Return the (x, y) coordinate for the center point of the cell that contains the specified text.  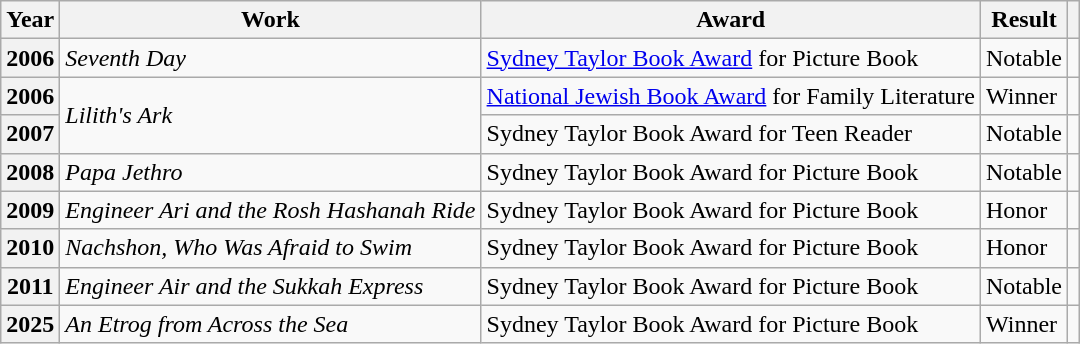
Seventh Day (270, 58)
An Etrog from Across the Sea (270, 324)
Lilith's Ark (270, 115)
Result (1024, 20)
2025 (30, 324)
National Jewish Book Award for Family Literature (730, 96)
Papa Jethro (270, 172)
2009 (30, 210)
Engineer Ari and the Rosh Hashanah Ride (270, 210)
Sydney Taylor Book Award for Teen Reader (730, 134)
Engineer Air and the Sukkah Express (270, 286)
Year (30, 20)
Award (730, 20)
Nachshon, Who Was Afraid to Swim (270, 248)
2007 (30, 134)
Work (270, 20)
2010 (30, 248)
2011 (30, 286)
2008 (30, 172)
